From the cell containing the given text, extract its center point as [x, y] coordinate. 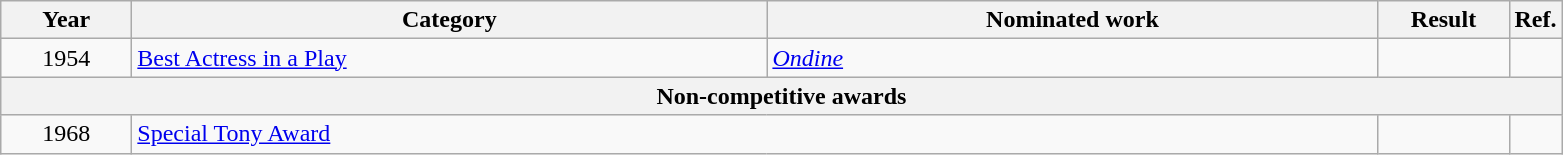
Result [1444, 20]
1954 [66, 58]
Category [450, 20]
Ref. [1536, 20]
1968 [66, 134]
Nominated work [1072, 20]
Year [66, 20]
Ondine [1072, 58]
Non-competitive awards [782, 96]
Best Actress in a Play [450, 58]
Special Tony Award [755, 134]
